For the text-containing cell, return its midpoint in (X, Y) coordinate format. 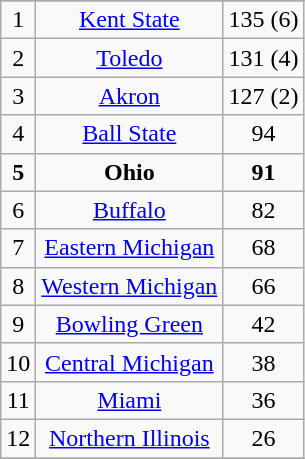
8 (18, 286)
6 (18, 210)
1 (18, 20)
Central Michigan (130, 362)
2 (18, 58)
5 (18, 172)
127 (2) (264, 96)
Bowling Green (130, 324)
Western Michigan (130, 286)
26 (264, 438)
38 (264, 362)
82 (264, 210)
135 (6) (264, 20)
9 (18, 324)
11 (18, 400)
94 (264, 134)
7 (18, 248)
4 (18, 134)
10 (18, 362)
Northern Illinois (130, 438)
Akron (130, 96)
131 (4) (264, 58)
Ball State (130, 134)
Toledo (130, 58)
12 (18, 438)
68 (264, 248)
42 (264, 324)
Kent State (130, 20)
91 (264, 172)
Miami (130, 400)
3 (18, 96)
Eastern Michigan (130, 248)
66 (264, 286)
Ohio (130, 172)
36 (264, 400)
Buffalo (130, 210)
